Capture the cell that displays the provided text and extract its (x, y) central coordinate. 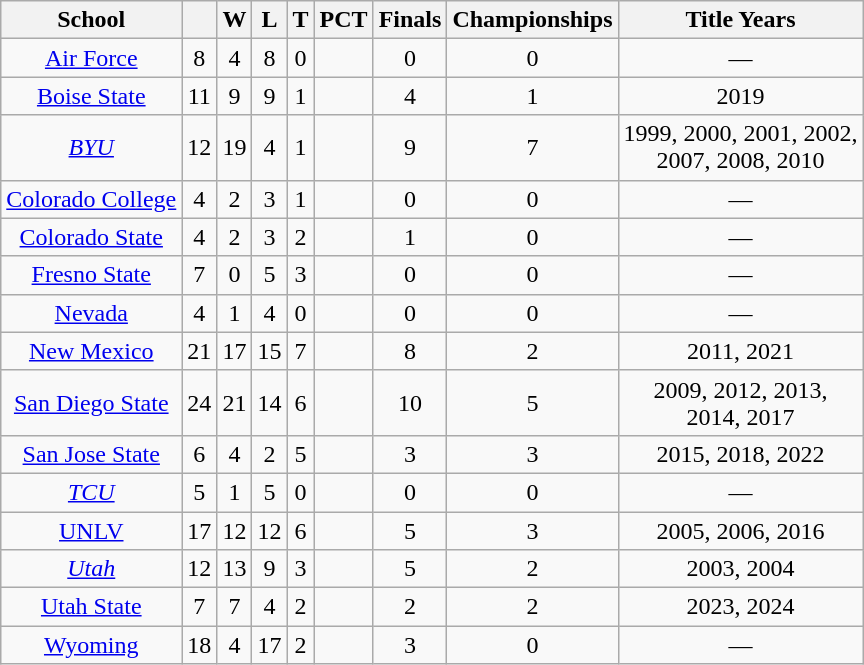
Wyoming (92, 645)
2015, 2018, 2022 (740, 454)
2003, 2004 (740, 569)
Utah State (92, 607)
Air Force (92, 58)
10 (410, 402)
Colorado State (92, 237)
BYU (92, 148)
Utah (92, 569)
Nevada (92, 313)
New Mexico (92, 351)
Colorado College (92, 199)
PCT (344, 20)
2023, 2024 (740, 607)
Finals (410, 20)
2005, 2006, 2016 (740, 531)
11 (200, 96)
13 (234, 569)
TCU (92, 492)
14 (270, 402)
15 (270, 351)
Title Years (740, 20)
Boise State (92, 96)
19 (234, 148)
Championships (532, 20)
T (300, 20)
UNLV (92, 531)
24 (200, 402)
2011, 2021 (740, 351)
San Jose State (92, 454)
School (92, 20)
2019 (740, 96)
San Diego State (92, 402)
1999, 2000, 2001, 2002,2007, 2008, 2010 (740, 148)
2009, 2012, 2013,2014, 2017 (740, 402)
Fresno State (92, 275)
18 (200, 645)
W (234, 20)
L (270, 20)
